Identify which cell holds the provided text, then report its (X, Y) central coordinate. 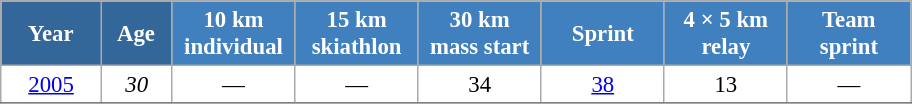
Team sprint (848, 34)
13 (726, 85)
Age (136, 34)
4 × 5 km relay (726, 34)
15 km skiathlon (356, 34)
38 (602, 85)
30 km mass start (480, 34)
30 (136, 85)
34 (480, 85)
Sprint (602, 34)
10 km individual (234, 34)
Year (52, 34)
2005 (52, 85)
